Pinpoint the cell where the given text exists, returning its (X, Y) midpoint coordinate. 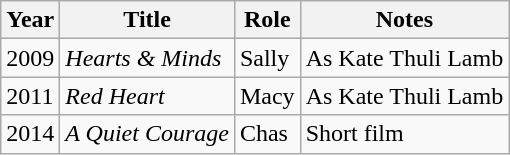
Red Heart (148, 96)
Chas (267, 134)
Macy (267, 96)
Role (267, 20)
Year (30, 20)
2014 (30, 134)
Short film (404, 134)
A Quiet Courage (148, 134)
2009 (30, 58)
2011 (30, 96)
Title (148, 20)
Hearts & Minds (148, 58)
Sally (267, 58)
Notes (404, 20)
